Output the (X, Y) coordinate of the center of the cell containing the given text.  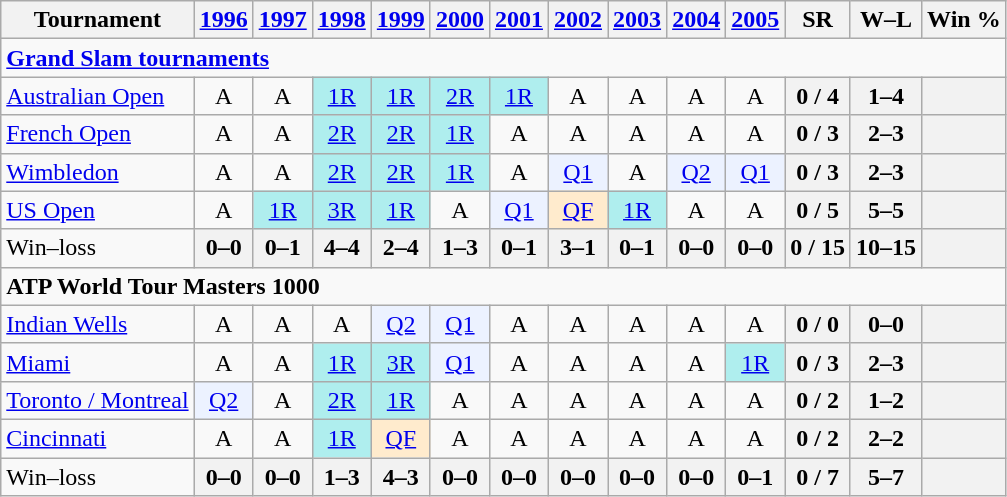
Tournament (98, 20)
2003 (638, 20)
2–2 (886, 438)
4–4 (342, 248)
1998 (342, 20)
French Open (98, 134)
Grand Slam tournaments (504, 58)
Indian Wells (98, 324)
1996 (224, 20)
Toronto / Montreal (98, 400)
10–15 (886, 248)
SR (818, 20)
0 / 15 (818, 248)
0 / 7 (818, 477)
1–4 (886, 96)
US Open (98, 210)
5–5 (886, 210)
Win % (964, 20)
Australian Open (98, 96)
0 / 0 (818, 324)
Cincinnati (98, 438)
2000 (460, 20)
2–4 (400, 248)
Wimbledon (98, 172)
5–7 (886, 477)
1997 (282, 20)
0 / 5 (818, 210)
2005 (756, 20)
2002 (578, 20)
Miami (98, 362)
4–3 (400, 477)
1–2 (886, 400)
1999 (400, 20)
3–1 (578, 248)
2004 (696, 20)
ATP World Tour Masters 1000 (504, 286)
W–L (886, 20)
0 / 4 (818, 96)
2001 (518, 20)
